Extract the [X, Y] coordinate from the center of the cell holding the provided text.  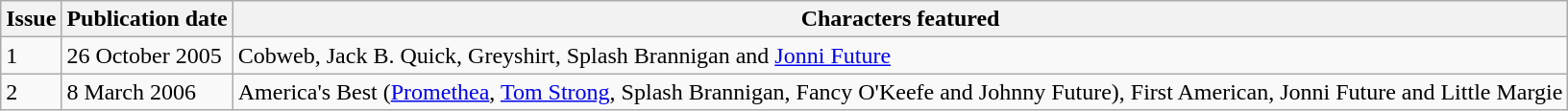
1 [31, 55]
2 [31, 92]
Characters featured [900, 19]
26 October 2005 [147, 55]
Issue [31, 19]
Publication date [147, 19]
Cobweb, Jack B. Quick, Greyshirt, Splash Brannigan and Jonni Future [900, 55]
8 March 2006 [147, 92]
America's Best (Promethea, Tom Strong, Splash Brannigan, Fancy O'Keefe and Johnny Future), First American, Jonni Future and Little Margie [900, 92]
